Capture the cell that displays the provided text and extract its [X, Y] central coordinate. 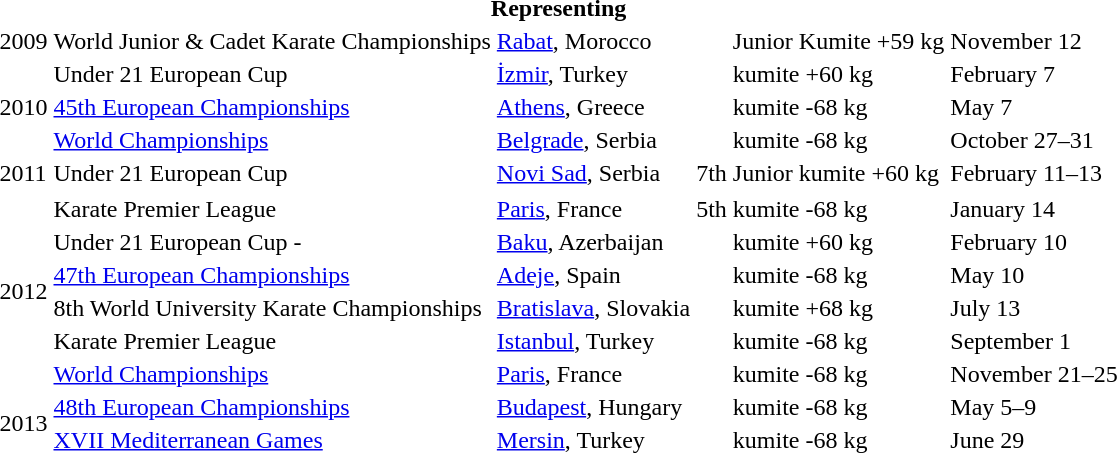
Baku, Azerbaijan [593, 242]
Rabat, Morocco [593, 41]
45th European Championships [272, 107]
Istanbul, Turkey [593, 341]
Belgrade, Serbia [593, 140]
Adeje, Spain [593, 275]
Budapest, Hungary [593, 407]
Novi Sad, Serbia [593, 173]
47th European Championships [272, 275]
Junior Kumite +59 kg [838, 41]
7th [712, 173]
Under 21 European Cup - [272, 242]
5th [712, 209]
kumite +68 kg [838, 308]
İzmir, Turkey [593, 74]
Bratislava, Slovakia [593, 308]
World Junior & Cadet Karate Championships [272, 41]
Junior kumite +60 kg [838, 173]
8th World University Karate Championships [272, 308]
Athens, Greece [593, 107]
48th European Championships [272, 407]
